Scan for the cell matching the given text and deliver its [X, Y] coordinate at center. 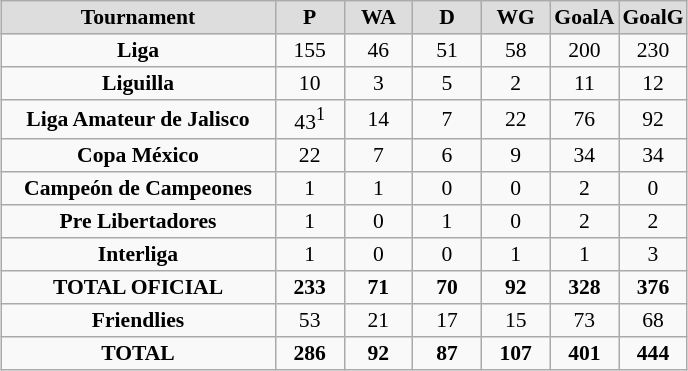
P [310, 18]
GoalA [584, 18]
76 [584, 120]
53 [310, 320]
70 [448, 286]
71 [378, 286]
444 [654, 352]
328 [584, 286]
401 [584, 352]
58 [516, 50]
73 [584, 320]
87 [448, 352]
WA [378, 18]
Pre Libertadores [138, 220]
200 [584, 50]
10 [310, 84]
TOTAL OFICIAL [138, 286]
233 [310, 286]
WG [516, 18]
Liga Amateur de Jalisco [138, 120]
9 [516, 154]
Tournament [138, 18]
46 [378, 50]
Liguilla [138, 84]
11 [584, 84]
431 [310, 120]
155 [310, 50]
Interliga [138, 254]
17 [448, 320]
Campeón de Campeones [138, 188]
6 [448, 154]
68 [654, 320]
Liga [138, 50]
14 [378, 120]
D [448, 18]
Copa México [138, 154]
107 [516, 352]
Friendlies [138, 320]
15 [516, 320]
12 [654, 84]
5 [448, 84]
230 [654, 50]
51 [448, 50]
GoalG [654, 18]
21 [378, 320]
286 [310, 352]
376 [654, 286]
TOTAL [138, 352]
